Return [X, Y] of the center of cell containing provided text 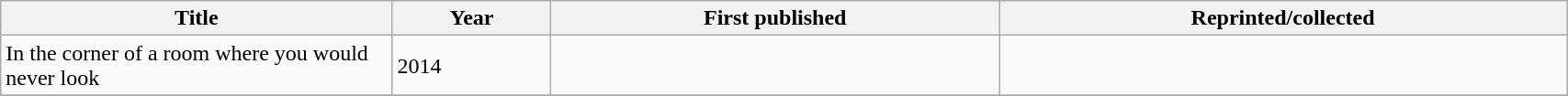
Reprinted/collected [1283, 18]
First published [775, 18]
In the corner of a room where you would never look [197, 66]
Year [472, 18]
Title [197, 18]
2014 [472, 66]
